Locate the cell with the specified text and output its (X, Y) center coordinate. 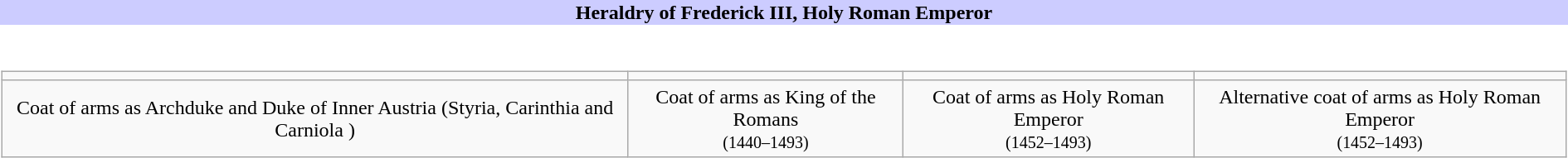
Coat of arms as King of the Romans(1440–1493) (766, 118)
Heraldry of Frederick III, Holy Roman Emperor (784, 12)
Coat of arms as Holy Roman Emperor(1452–1493) (1049, 118)
Coat of arms as Archduke and Duke of Inner Austria (Styria, Carinthia and Carniola ) (315, 118)
Alternative coat of arms as Holy Roman Emperor(1452–1493) (1379, 118)
